Determine the (x, y) coordinate at the center of the cell enclosing the given text.  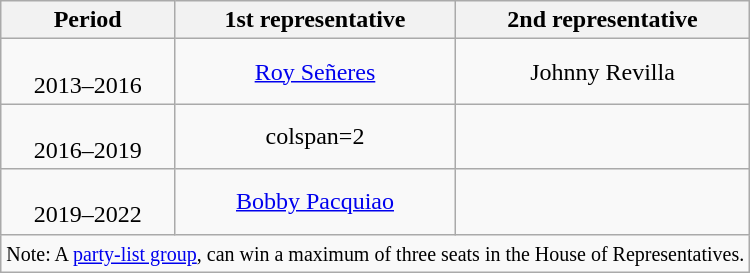
2nd representative (602, 20)
2019–2022 (88, 202)
colspan=2 (316, 136)
Roy Señeres (316, 72)
2016–2019 (88, 136)
Johnny Revilla (602, 72)
1st representative (316, 20)
Period (88, 20)
Bobby Pacquiao (316, 202)
Note: A party-list group, can win a maximum of three seats in the House of Representatives. (376, 253)
2013–2016 (88, 72)
